Extract the (X, Y) coordinate from the center of the cell holding the provided text.  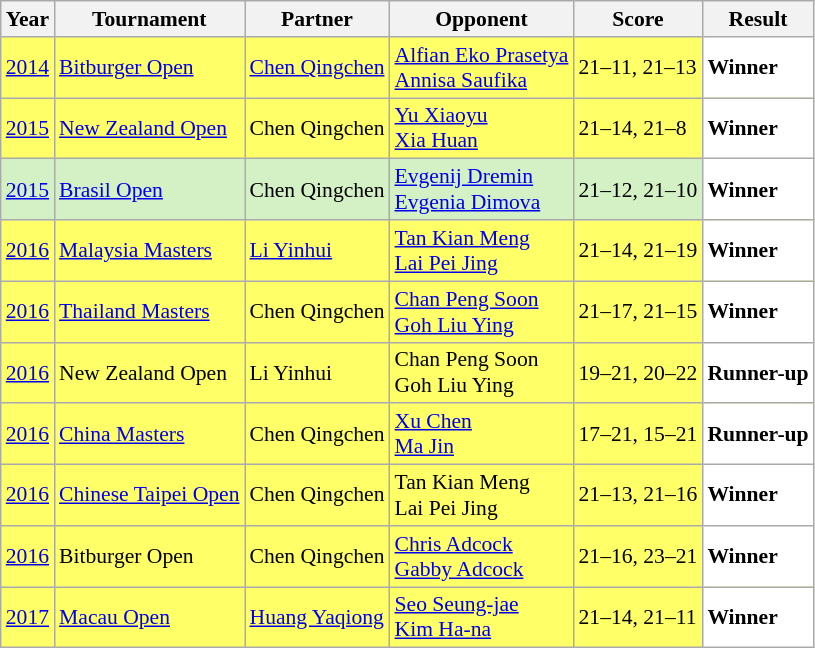
21–14, 21–19 (638, 250)
2017 (28, 618)
2014 (28, 68)
Malaysia Masters (149, 250)
Partner (316, 19)
17–21, 15–21 (638, 434)
Score (638, 19)
21–13, 21–16 (638, 496)
Opponent (482, 19)
Alfian Eko Prasetya Annisa Saufika (482, 68)
Huang Yaqiong (316, 618)
21–11, 21–13 (638, 68)
Xu Chen Ma Jin (482, 434)
Tournament (149, 19)
21–16, 23–21 (638, 556)
Seo Seung-jae Kim Ha-na (482, 618)
Brasil Open (149, 190)
Result (758, 19)
Thailand Masters (149, 312)
21–14, 21–11 (638, 618)
Yu Xiaoyu Xia Huan (482, 128)
21–17, 21–15 (638, 312)
19–21, 20–22 (638, 372)
Evgenij Dremin Evgenia Dimova (482, 190)
21–12, 21–10 (638, 190)
21–14, 21–8 (638, 128)
China Masters (149, 434)
Chris Adcock Gabby Adcock (482, 556)
Chinese Taipei Open (149, 496)
Macau Open (149, 618)
Year (28, 19)
